Output the [X, Y] coordinate of the center of the cell containing the given text.  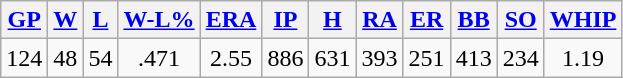
886 [286, 58]
SO [520, 20]
413 [474, 58]
RA [380, 20]
48 [66, 58]
W [66, 20]
393 [380, 58]
54 [100, 58]
234 [520, 58]
WHIP [583, 20]
L [100, 20]
124 [24, 58]
W-L% [159, 20]
.471 [159, 58]
GP [24, 20]
IP [286, 20]
ER [426, 20]
631 [332, 58]
H [332, 20]
BB [474, 20]
ERA [231, 20]
2.55 [231, 58]
1.19 [583, 58]
251 [426, 58]
